Identify which cell holds the provided text, then report its [x, y] central coordinate. 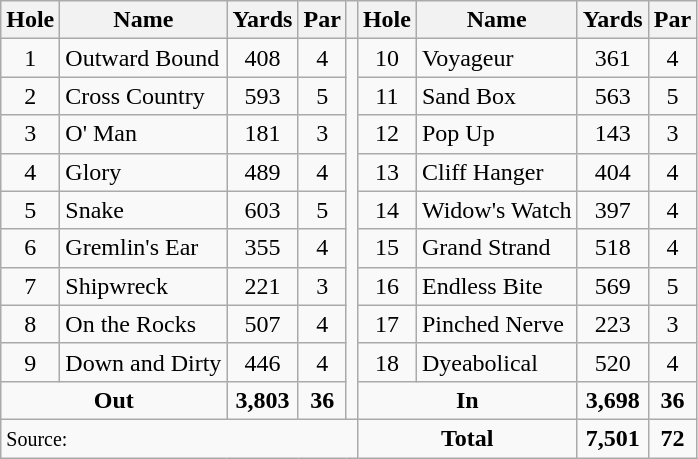
10 [386, 58]
Down and Dirty [144, 362]
Cliff Hanger [496, 172]
Grand Strand [496, 248]
18 [386, 362]
603 [262, 210]
11 [386, 96]
14 [386, 210]
593 [262, 96]
Cross Country [144, 96]
Source: [180, 438]
518 [612, 248]
2 [30, 96]
143 [612, 134]
489 [262, 172]
Glory [144, 172]
Snake [144, 210]
6 [30, 248]
446 [262, 362]
Dyeabolical [496, 362]
3,803 [262, 400]
397 [612, 210]
72 [672, 438]
O' Man [144, 134]
3,698 [612, 400]
507 [262, 324]
1 [30, 58]
Gremlin's Ear [144, 248]
181 [262, 134]
221 [262, 286]
361 [612, 58]
12 [386, 134]
563 [612, 96]
520 [612, 362]
Outward Bound [144, 58]
Endless Bite [496, 286]
13 [386, 172]
On the Rocks [144, 324]
7 [30, 286]
Pinched Nerve [496, 324]
17 [386, 324]
355 [262, 248]
Shipwreck [144, 286]
404 [612, 172]
Pop Up [496, 134]
Out [114, 400]
9 [30, 362]
Total [467, 438]
15 [386, 248]
Sand Box [496, 96]
Widow's Watch [496, 210]
408 [262, 58]
7,501 [612, 438]
569 [612, 286]
223 [612, 324]
8 [30, 324]
Voyageur [496, 58]
16 [386, 286]
In [467, 400]
